From the cell containing the given text, extract its center point as [X, Y] coordinate. 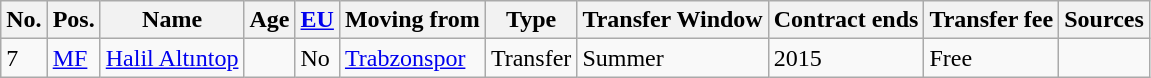
MF [74, 58]
Moving from [412, 20]
No [317, 58]
7 [24, 58]
Name [172, 20]
2015 [846, 58]
Trabzonspor [412, 58]
Free [992, 58]
Contract ends [846, 20]
Halil Altıntop [172, 58]
Age [270, 20]
Summer [672, 58]
No. [24, 20]
Sources [1104, 20]
EU [317, 20]
Transfer Window [672, 20]
Transfer [531, 58]
Pos. [74, 20]
Type [531, 20]
Transfer fee [992, 20]
